Provide the [X, Y] coordinate of the cell's center where the given text is located.  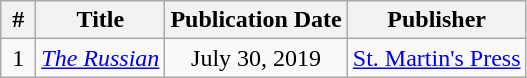
Title [100, 20]
Publication Date [256, 20]
St. Martin's Press [436, 58]
# [18, 20]
July 30, 2019 [256, 58]
The Russian [100, 58]
Publisher [436, 20]
1 [18, 58]
